Determine the (x, y) coordinate at the center of the cell enclosing the given text.  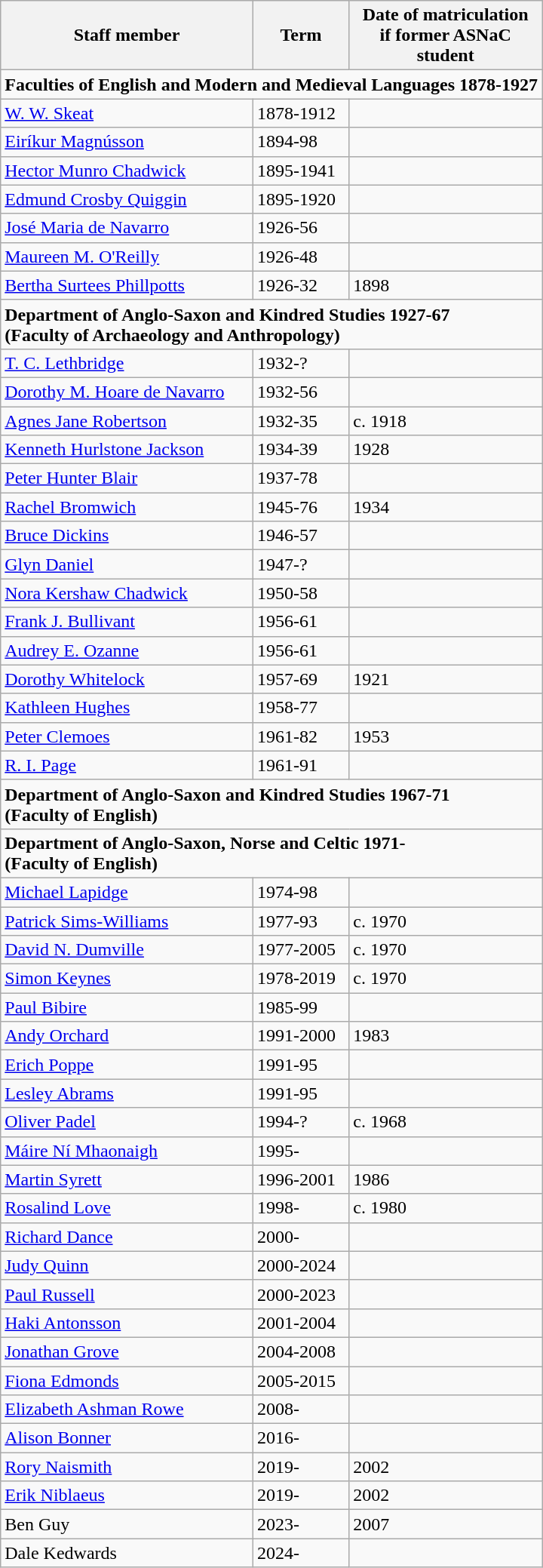
Haki Antonsson (127, 1323)
Maureen M. O'Reilly (127, 257)
W. W. Skeat (127, 113)
Kenneth Hurlstone Jackson (127, 450)
1945-76 (300, 507)
Glyn Daniel (127, 564)
Elizabeth Ashman Rowe (127, 1410)
R. I. Page (127, 765)
c. 1968 (446, 1122)
c. 1918 (446, 420)
2024- (300, 1553)
c. 1980 (446, 1208)
Rosalind Love (127, 1208)
Dorothy M. Hoare de Navarro (127, 392)
Hector Munro Chadwick (127, 171)
Frank J. Bullivant (127, 622)
1946-57 (300, 536)
2000-2023 (300, 1294)
1926-48 (300, 257)
1947-? (300, 564)
1977-93 (300, 921)
T. C. Lethbridge (127, 363)
Andy Orchard (127, 1036)
1926-32 (300, 285)
1934 (446, 507)
1953 (446, 736)
1983 (446, 1036)
1950-58 (300, 593)
Martin Syrett (127, 1179)
Fiona Edmonds (127, 1380)
1898 (446, 285)
1977-2005 (300, 950)
Lesley Abrams (127, 1093)
Erich Poppe (127, 1065)
Paul Bibire (127, 1007)
2001-2004 (300, 1323)
1957-69 (300, 679)
Simon Keynes (127, 979)
1958-77 (300, 708)
1895-1941 (300, 171)
1985-99 (300, 1007)
2008- (300, 1410)
1926-56 (300, 228)
Eiríkur Magnússon (127, 142)
2016- (300, 1438)
Richard Dance (127, 1237)
Michael Lapidge (127, 892)
1894-98 (300, 142)
Peter Hunter Blair (127, 478)
Jonathan Grove (127, 1351)
Bertha Surtees Phillpotts (127, 285)
1995- (300, 1151)
Máire Ní Mhaonaigh (127, 1151)
Oliver Padel (127, 1122)
1998- (300, 1208)
2004-2008 (300, 1351)
Department of Anglo-Saxon, Norse and Celtic 1971-(Faculty of English) (271, 853)
1994-? (300, 1122)
Ben Guy (127, 1524)
1928 (446, 450)
Kathleen Hughes (127, 708)
1921 (446, 679)
1895-1920 (300, 199)
Dorothy Whitelock (127, 679)
1934-39 (300, 450)
1932-56 (300, 392)
Staff member (127, 35)
Erik Niblaeus (127, 1496)
David N. Dumville (127, 950)
Judy Quinn (127, 1265)
2000-2024 (300, 1265)
Nora Kershaw Chadwick (127, 593)
1961-82 (300, 736)
1974-98 (300, 892)
Agnes Jane Robertson (127, 420)
1878-1912 (300, 113)
Rachel Bromwich (127, 507)
Edmund Crosby Quiggin (127, 199)
Date of matriculationif former ASNaCstudent (446, 35)
Faculties of English and Modern and Medieval Languages 1878-1927 (271, 85)
1937-78 (300, 478)
1932-? (300, 363)
Dale Kedwards (127, 1553)
Paul Russell (127, 1294)
1961-91 (300, 765)
1932-35 (300, 420)
Rory Naismith (127, 1467)
2007 (446, 1524)
Bruce Dickins (127, 536)
Department of Anglo-Saxon and Kindred Studies 1967-71(Faculty of English) (271, 804)
Alison Bonner (127, 1438)
Term (300, 35)
1996-2001 (300, 1179)
1978-2019 (300, 979)
José Maria de Navarro (127, 228)
2005-2015 (300, 1380)
1986 (446, 1179)
2023- (300, 1524)
Patrick Sims-Williams (127, 921)
1991-2000 (300, 1036)
Peter Clemoes (127, 736)
Audrey E. Ozanne (127, 650)
2000- (300, 1237)
Department of Anglo-Saxon and Kindred Studies 1927-67(Faculty of Archaeology and Anthropology) (271, 324)
